Determine the [x, y] coordinate at the center of the cell enclosing the given text.  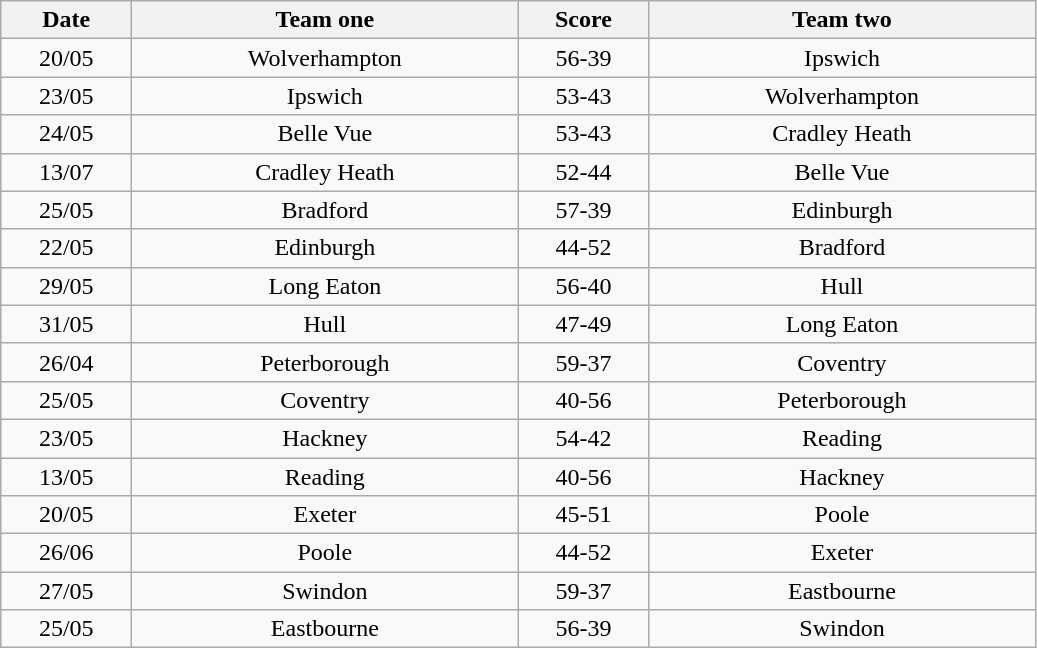
Team two [842, 20]
31/05 [66, 324]
24/05 [66, 134]
13/07 [66, 172]
22/05 [66, 248]
56-40 [584, 286]
Score [584, 20]
47-49 [584, 324]
52-44 [584, 172]
27/05 [66, 591]
57-39 [584, 210]
29/05 [66, 286]
Team one [325, 20]
13/05 [66, 477]
26/04 [66, 362]
54-42 [584, 438]
45-51 [584, 515]
Date [66, 20]
26/06 [66, 553]
